Provide the (x, y) coordinate of the cell's center where the given text is located.  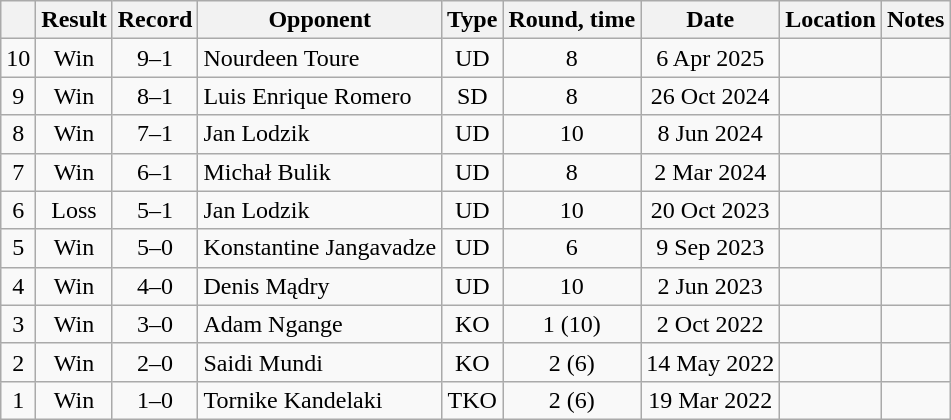
8–1 (155, 96)
Michał Bulik (320, 172)
TKO (472, 400)
Result (74, 20)
2 (18, 362)
6 Apr 2025 (710, 58)
5–1 (155, 210)
1 (18, 400)
Location (831, 20)
3–0 (155, 324)
Record (155, 20)
Opponent (320, 20)
2 Jun 2023 (710, 286)
Tornike Kandelaki (320, 400)
19 Mar 2022 (710, 400)
Saidi Mundi (320, 362)
9 (18, 96)
5 (18, 248)
Date (710, 20)
7–1 (155, 134)
9–1 (155, 58)
Denis Mądry (320, 286)
Round, time (572, 20)
Konstantine Jangavadze (320, 248)
6–1 (155, 172)
Type (472, 20)
SD (472, 96)
2 Mar 2024 (710, 172)
9 Sep 2023 (710, 248)
Loss (74, 210)
1–0 (155, 400)
Luis Enrique Romero (320, 96)
1 (10) (572, 324)
14 May 2022 (710, 362)
3 (18, 324)
Nourdeen Toure (320, 58)
20 Oct 2023 (710, 210)
Adam Ngange (320, 324)
26 Oct 2024 (710, 96)
2 Oct 2022 (710, 324)
4–0 (155, 286)
Notes (915, 20)
8 Jun 2024 (710, 134)
5–0 (155, 248)
4 (18, 286)
7 (18, 172)
2–0 (155, 362)
